Detect which cell encompasses the target text, then output its (X, Y) center coordinate. 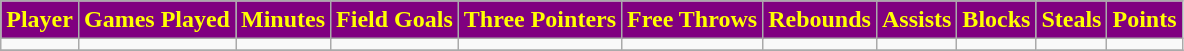
Assists (916, 20)
Three Pointers (540, 20)
Points (1144, 20)
Blocks (996, 20)
Rebounds (820, 20)
Steals (1072, 20)
Field Goals (395, 20)
Games Played (156, 20)
Minutes (284, 20)
Player (40, 20)
Free Throws (692, 20)
